Detect which cell encompasses the target text, then output its (X, Y) center coordinate. 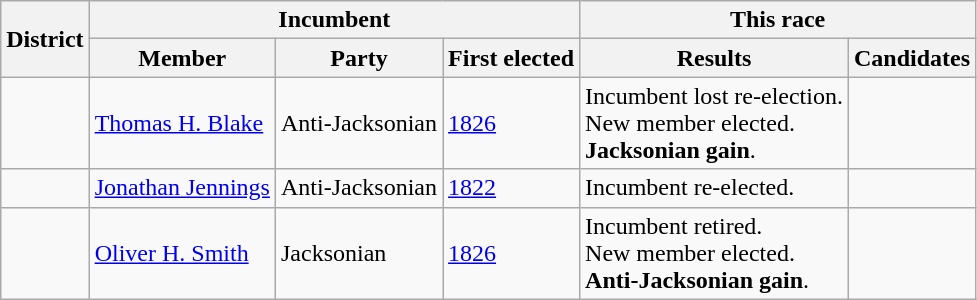
1822 (512, 188)
Member (182, 58)
First elected (512, 58)
Jonathan Jennings (182, 188)
Incumbent lost re-election.New member elected.Jacksonian gain. (714, 123)
Incumbent re-elected. (714, 188)
Oliver H. Smith (182, 253)
Incumbent retired.New member elected.Anti-Jacksonian gain. (714, 253)
District (45, 39)
Jacksonian (358, 253)
Results (714, 58)
Thomas H. Blake (182, 123)
Party (358, 58)
Incumbent (334, 20)
This race (778, 20)
Candidates (912, 58)
